Determine the (x, y) coordinate at the center of the cell enclosing the given text.  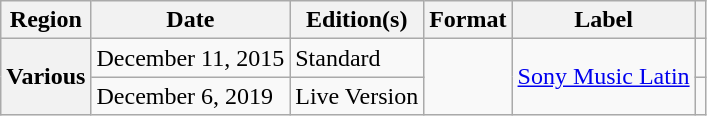
December 11, 2015 (190, 58)
Standard (357, 58)
December 6, 2019 (190, 96)
Format (468, 20)
Edition(s) (357, 20)
Live Version (357, 96)
Various (46, 77)
Label (604, 20)
Region (46, 20)
Date (190, 20)
Sony Music Latin (604, 77)
